Capture the cell that displays the provided text and extract its (x, y) central coordinate. 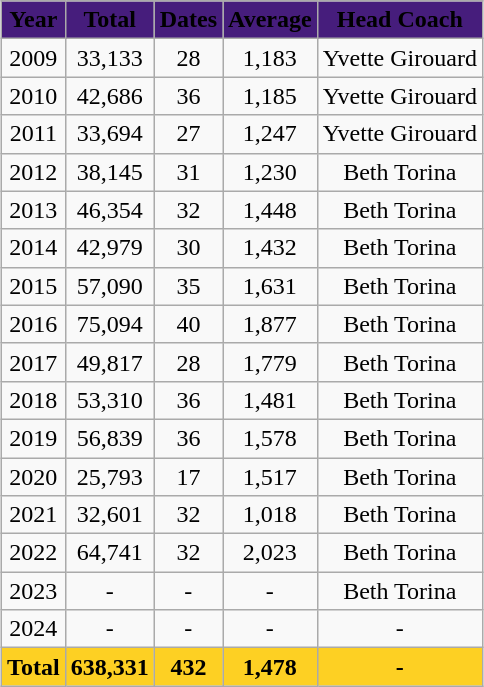
1,481 (270, 400)
2009 (34, 58)
33,133 (110, 58)
638,331 (110, 667)
2015 (34, 286)
30 (188, 248)
1,578 (270, 438)
42,686 (110, 96)
2021 (34, 515)
35 (188, 286)
1,478 (270, 667)
40 (188, 324)
1,877 (270, 324)
1,230 (270, 172)
42,979 (110, 248)
25,793 (110, 477)
Dates (188, 20)
2014 (34, 248)
1,018 (270, 515)
1,183 (270, 58)
Year (34, 20)
Average (270, 20)
2018 (34, 400)
46,354 (110, 210)
2013 (34, 210)
38,145 (110, 172)
49,817 (110, 362)
64,741 (110, 553)
2020 (34, 477)
2023 (34, 591)
17 (188, 477)
2,023 (270, 553)
57,090 (110, 286)
2012 (34, 172)
53,310 (110, 400)
1,185 (270, 96)
1,517 (270, 477)
2024 (34, 629)
432 (188, 667)
1,631 (270, 286)
75,094 (110, 324)
1,432 (270, 248)
2010 (34, 96)
33,694 (110, 134)
56,839 (110, 438)
1,247 (270, 134)
1,779 (270, 362)
Head Coach (400, 20)
31 (188, 172)
27 (188, 134)
2022 (34, 553)
2016 (34, 324)
2019 (34, 438)
2011 (34, 134)
32,601 (110, 515)
1,448 (270, 210)
2017 (34, 362)
